Find where the given text appears and provide that cell's center as (X, Y) coordinate. 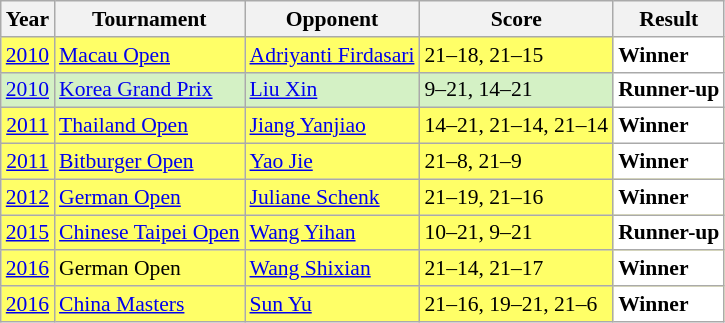
Jiang Yanjiao (332, 126)
Score (516, 19)
Year (28, 19)
Adriyanti Firdasari (332, 55)
Juliane Schenk (332, 197)
Wang Yihan (332, 233)
Opponent (332, 19)
Macau Open (149, 55)
9–21, 14–21 (516, 90)
Tournament (149, 19)
21–18, 21–15 (516, 55)
2012 (28, 197)
Korea Grand Prix (149, 90)
Yao Jie (332, 162)
21–14, 21–17 (516, 269)
Result (668, 19)
Thailand Open (149, 126)
21–19, 21–16 (516, 197)
Wang Shixian (332, 269)
14–21, 21–14, 21–14 (516, 126)
21–16, 19–21, 21–6 (516, 304)
21–8, 21–9 (516, 162)
Liu Xin (332, 90)
Bitburger Open (149, 162)
China Masters (149, 304)
10–21, 9–21 (516, 233)
Chinese Taipei Open (149, 233)
2015 (28, 233)
Sun Yu (332, 304)
